Return the [X, Y] coordinate for the center point of the cell that contains the specified text.  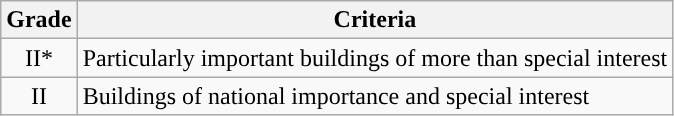
Grade [39, 20]
Buildings of national importance and special interest [375, 96]
II [39, 96]
Criteria [375, 20]
II* [39, 58]
Particularly important buildings of more than special interest [375, 58]
